Extract the [X, Y] coordinate from the center of the cell holding the provided text.  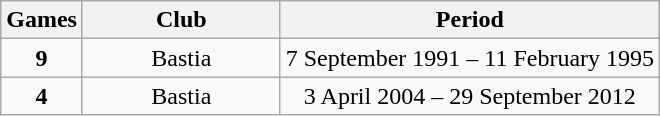
9 [42, 58]
3 April 2004 – 29 September 2012 [470, 96]
Period [470, 20]
Club [181, 20]
Games [42, 20]
4 [42, 96]
7 September 1991 – 11 February 1995 [470, 58]
